Return the [x, y] coordinate for the center point of the cell that contains the specified text.  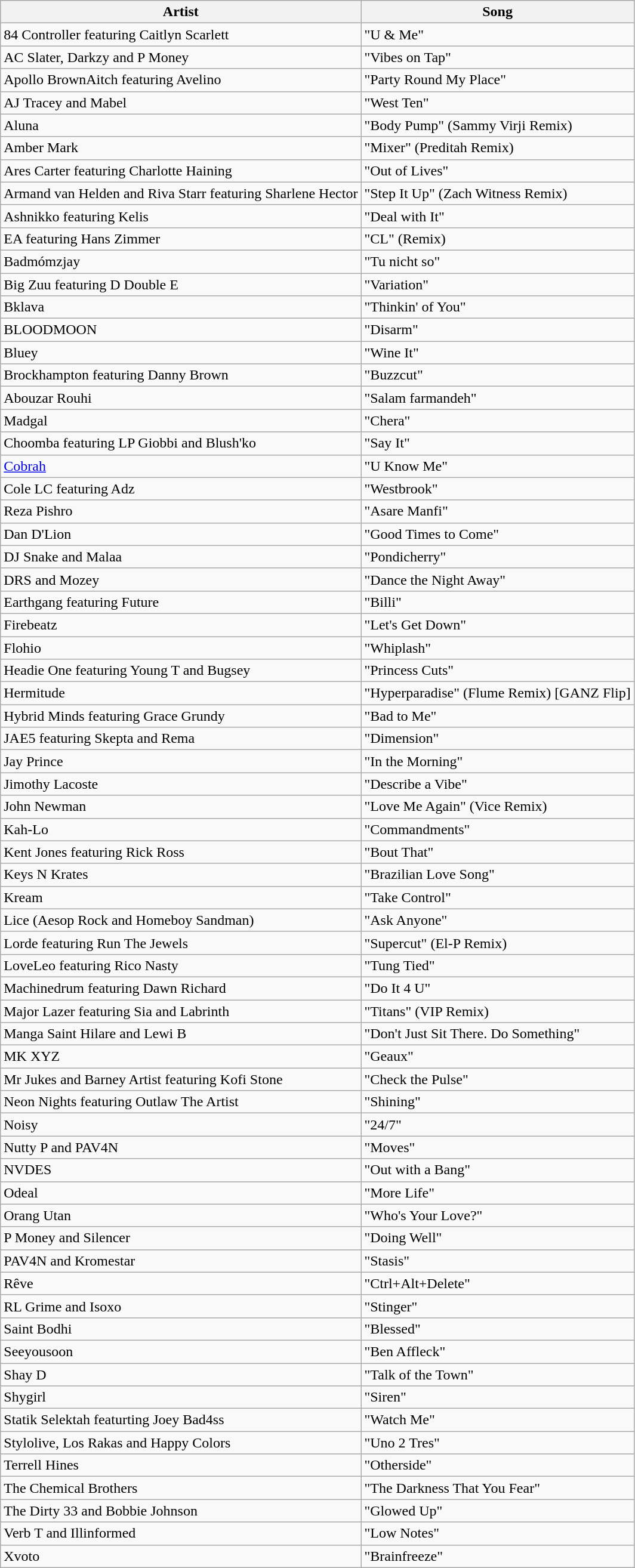
Artist [181, 12]
Shay D [181, 1374]
"Hyperparadise" (Flume Remix) [GANZ Flip] [498, 693]
EA featuring Hans Zimmer [181, 239]
"Take Control" [498, 897]
"Talk of the Town" [498, 1374]
"Otherside" [498, 1465]
Keys N Krates [181, 875]
"Vibes on Tap" [498, 57]
"Do It 4 U" [498, 988]
"Geaux" [498, 1057]
Nutty P and PAV4N [181, 1147]
Shygirl [181, 1397]
"Asare Manfi" [498, 511]
Orang Utan [181, 1215]
"Let's Get Down" [498, 625]
NVDES [181, 1170]
"Brainfreeze" [498, 1556]
"Describe a Vibe" [498, 784]
"Dimension" [498, 739]
Cole LC featuring Adz [181, 489]
JAE5 featuring Skepta and Rema [181, 739]
"Uno 2 Tres" [498, 1443]
Badmómzjay [181, 261]
"Bad to Me" [498, 716]
MK XYZ [181, 1057]
Kream [181, 897]
LoveLeo featuring Rico Nasty [181, 965]
"Whiplash" [498, 647]
Cobrah [181, 466]
P Money and Silencer [181, 1238]
Firebeatz [181, 625]
Noisy [181, 1125]
"More Life" [498, 1193]
"Princess Cuts" [498, 671]
Brockhampton featuring Danny Brown [181, 375]
"Out with a Bang" [498, 1170]
"Billi" [498, 602]
"Body Pump" (Sammy Virji Remix) [498, 125]
"Say It" [498, 443]
Saint Bodhi [181, 1329]
Odeal [181, 1193]
Jay Prince [181, 761]
Major Lazer featuring Sia and Labrinth [181, 1011]
DJ Snake and Malaa [181, 557]
The Chemical Brothers [181, 1488]
"U Know Me" [498, 466]
Flohio [181, 647]
"24/7" [498, 1125]
Manga Saint Hilare and Lewi B [181, 1034]
"Thinkin' of You" [498, 307]
"Doing Well" [498, 1238]
"Westbrook" [498, 489]
"The Darkness That You Fear" [498, 1488]
RL Grime and Isoxo [181, 1306]
Hermitude [181, 693]
"Disarm" [498, 330]
"Brazilian Love Song" [498, 875]
"Moves" [498, 1147]
"Step It Up" (Zach Witness Remix) [498, 193]
Aluna [181, 125]
Earthgang featuring Future [181, 602]
Ashnikko featuring Kelis [181, 216]
Hybrid Minds featuring Grace Grundy [181, 716]
Armand van Helden and Riva Starr featuring Sharlene Hector [181, 193]
"CL" (Remix) [498, 239]
"Buzzcut" [498, 375]
Verb T and Illinformed [181, 1533]
Ares Carter featuring Charlotte Haining [181, 171]
"Watch Me" [498, 1420]
Choomba featuring LP Giobbi and Blush'ko [181, 443]
Dan D'Lion [181, 534]
"Low Notes" [498, 1533]
"Ben Affleck" [498, 1351]
Lorde featuring Run The Jewels [181, 943]
Machinedrum featuring Dawn Richard [181, 988]
Madgal [181, 421]
Big Zuu featuring D Double E [181, 285]
"Commandments" [498, 829]
Bluey [181, 353]
Amber Mark [181, 148]
"Blessed" [498, 1329]
Headie One featuring Young T and Bugsey [181, 671]
DRS and Mozey [181, 579]
84 Controller featuring Caitlyn Scarlett [181, 35]
"Tung Tied" [498, 965]
"Variation" [498, 285]
"U & Me" [498, 35]
The Dirty 33 and Bobbie Johnson [181, 1511]
"Shining" [498, 1102]
PAV4N and Kromestar [181, 1261]
"Deal with It" [498, 216]
"Bout That" [498, 852]
"Titans" (VIP Remix) [498, 1011]
"Glowed Up" [498, 1511]
"Ctrl+Alt+Delete" [498, 1283]
"Stinger" [498, 1306]
Song [498, 12]
"Don't Just Sit There. Do Something" [498, 1034]
John Newman [181, 807]
"Stasis" [498, 1261]
Kah-Lo [181, 829]
"In the Morning" [498, 761]
"Party Round My Place" [498, 80]
"Love Me Again" (Vice Remix) [498, 807]
"Good Times to Come" [498, 534]
"Mixer" (Preditah Remix) [498, 148]
Neon Nights featuring Outlaw The Artist [181, 1102]
"Dance the Night Away" [498, 579]
"Who's Your Love?" [498, 1215]
"Pondicherry" [498, 557]
"Siren" [498, 1397]
Statik Selektah featurting Joey Bad4ss [181, 1420]
"Wine It" [498, 353]
Bklava [181, 307]
Apollo BrownAitch featuring Avelino [181, 80]
"West Ten" [498, 103]
Xvoto [181, 1556]
Rêve [181, 1283]
Jimothy Lacoste [181, 784]
"Check the Pulse" [498, 1079]
"Out of Lives" [498, 171]
Lice (Aesop Rock and Homeboy Sandman) [181, 920]
Stylolive, Los Rakas and Happy Colors [181, 1443]
Abouzar Rouhi [181, 398]
"Supercut" (El-P Remix) [498, 943]
"Chera" [498, 421]
Terrell Hines [181, 1465]
Kent Jones featuring Rick Ross [181, 852]
Seeyousoon [181, 1351]
BLOODMOON [181, 330]
"Salam farmandeh" [498, 398]
Mr Jukes and Barney Artist featuring Kofi Stone [181, 1079]
"Ask Anyone" [498, 920]
AC Slater, Darkzy and P Money [181, 57]
AJ Tracey and Mabel [181, 103]
Reza Pishro [181, 511]
"Tu nicht so" [498, 261]
